Capture the cell that displays the provided text and extract its [X, Y] central coordinate. 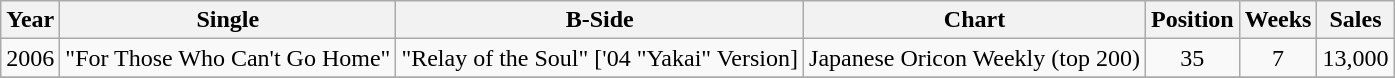
"Relay of the Soul" ['04 "Yakai" Version] [600, 58]
Single [228, 20]
Weeks [1278, 20]
B-Side [600, 20]
Position [1192, 20]
Chart [975, 20]
35 [1192, 58]
"For Those Who Can't Go Home" [228, 58]
2006 [30, 58]
Sales [1356, 20]
13,000 [1356, 58]
Year [30, 20]
Japanese Oricon Weekly (top 200) [975, 58]
7 [1278, 58]
